From the cell containing the given text, extract its center point as [X, Y] coordinate. 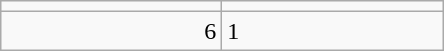
6 [112, 31]
1 [332, 31]
